Return the (x, y) coordinate for the center point of the cell that contains the specified text.  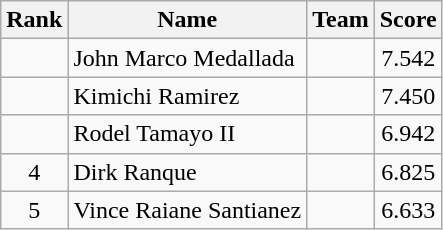
6.942 (408, 134)
6.633 (408, 210)
Score (408, 20)
Vince Raiane Santianez (188, 210)
7.542 (408, 58)
Dirk Ranque (188, 172)
Rodel Tamayo II (188, 134)
7.450 (408, 96)
Team (341, 20)
Name (188, 20)
6.825 (408, 172)
Rank (34, 20)
John Marco Medallada (188, 58)
5 (34, 210)
Kimichi Ramirez (188, 96)
4 (34, 172)
